For the text-containing cell, return its midpoint in (X, Y) coordinate format. 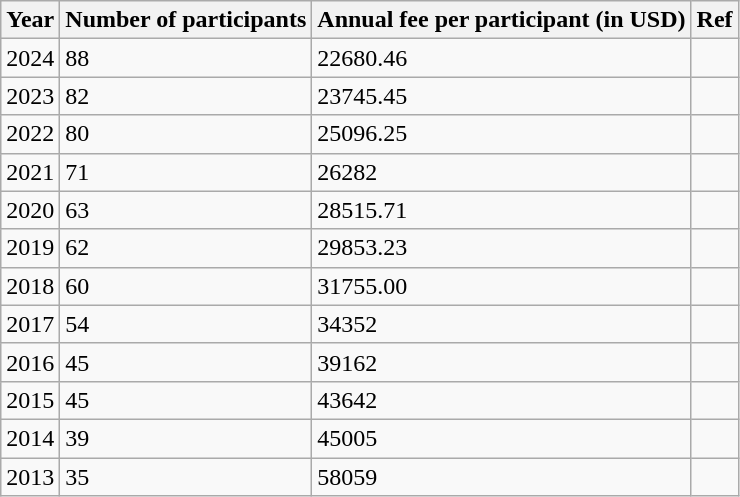
Number of participants (186, 20)
2014 (30, 438)
45005 (502, 438)
35 (186, 477)
58059 (502, 477)
63 (186, 210)
71 (186, 172)
88 (186, 58)
2024 (30, 58)
22680.46 (502, 58)
34352 (502, 324)
Annual fee per participant (in USD) (502, 20)
39162 (502, 362)
28515.71 (502, 210)
2022 (30, 134)
62 (186, 248)
2019 (30, 248)
26282 (502, 172)
23745.45 (502, 96)
54 (186, 324)
80 (186, 134)
29853.23 (502, 248)
82 (186, 96)
Ref (714, 20)
2021 (30, 172)
2017 (30, 324)
2013 (30, 477)
2016 (30, 362)
43642 (502, 400)
2023 (30, 96)
2020 (30, 210)
2018 (30, 286)
25096.25 (502, 134)
31755.00 (502, 286)
39 (186, 438)
2015 (30, 400)
Year (30, 20)
60 (186, 286)
